Determine the [x, y] coordinate at the center of the cell enclosing the given text.  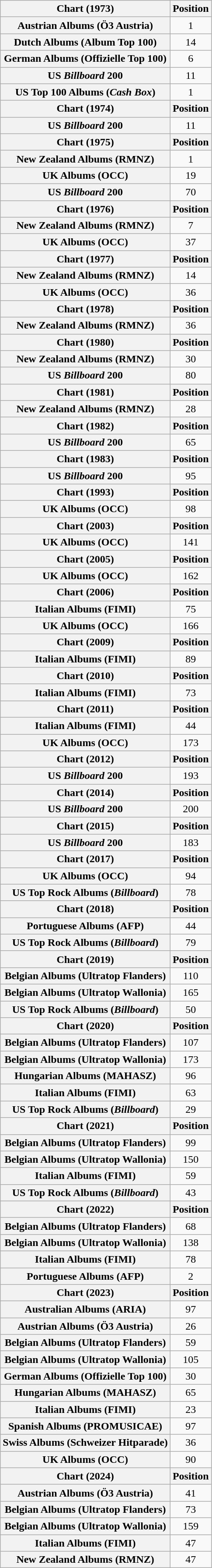
80 [191, 375]
75 [191, 609]
94 [191, 876]
183 [191, 842]
43 [191, 1193]
Chart (2014) [86, 793]
Chart (1980) [86, 342]
Chart (2006) [86, 592]
23 [191, 1409]
110 [191, 976]
Swiss Albums (Schweizer Hitparade) [86, 1443]
7 [191, 226]
193 [191, 776]
Chart (1977) [86, 259]
Australian Albums (ARIA) [86, 1310]
Chart (2024) [86, 1476]
Chart (2010) [86, 676]
28 [191, 409]
Chart (1973) [86, 9]
63 [191, 1093]
Chart (2011) [86, 709]
41 [191, 1493]
Dutch Albums (Album Top 100) [86, 42]
Chart (2005) [86, 559]
107 [191, 1043]
Chart (2012) [86, 759]
37 [191, 242]
Chart (1993) [86, 492]
Spanish Albums (PROMUSICAE) [86, 1426]
26 [191, 1326]
162 [191, 576]
50 [191, 1009]
79 [191, 942]
Chart (2018) [86, 909]
6 [191, 59]
99 [191, 1143]
70 [191, 192]
Chart (1981) [86, 392]
150 [191, 1159]
19 [191, 175]
Chart (2019) [86, 959]
Chart (2003) [86, 526]
Chart (1982) [86, 425]
Chart (2009) [86, 642]
90 [191, 1459]
Chart (2020) [86, 1026]
138 [191, 1242]
166 [191, 626]
Chart (1983) [86, 459]
96 [191, 1076]
Chart (1974) [86, 109]
95 [191, 475]
Chart (2021) [86, 1126]
Chart (2017) [86, 859]
Chart (2023) [86, 1293]
Chart (1975) [86, 142]
105 [191, 1359]
98 [191, 509]
US Top 100 Albums (Cash Box) [86, 92]
200 [191, 809]
159 [191, 1526]
Chart (1978) [86, 309]
Chart (2022) [86, 1209]
Chart (1976) [86, 209]
29 [191, 1109]
141 [191, 542]
Chart (2015) [86, 826]
165 [191, 992]
68 [191, 1226]
2 [191, 1276]
89 [191, 659]
